For the text-containing cell, return its midpoint in (x, y) coordinate format. 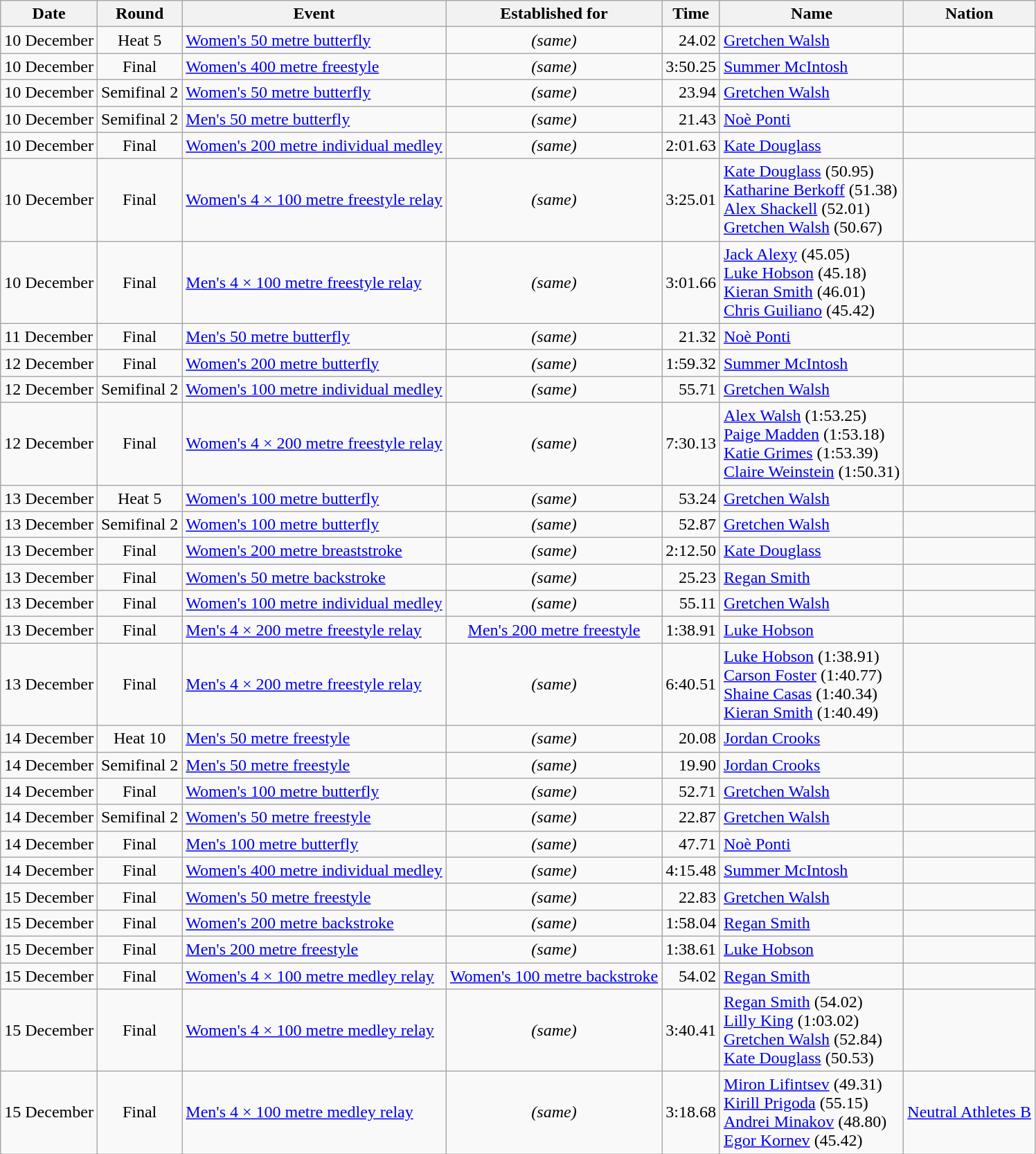
1:59.32 (691, 363)
11 December (49, 336)
54.02 (691, 975)
Women's 4 × 100 metre freestyle relay (314, 199)
Women's 200 metre backstroke (314, 923)
20.08 (691, 739)
Time (691, 14)
Women's 400 metre individual medley (314, 870)
Established for (554, 14)
Kate Douglass (50.95) Katharine Berkoff (51.38) Alex Shackell (52.01) Gretchen Walsh (50.67) (812, 199)
55.71 (691, 389)
Women's 50 metre backstroke (314, 577)
Men's 4 × 100 metre medley relay (314, 1113)
3:25.01 (691, 199)
3:50.25 (691, 66)
Regan Smith (54.02) Lilly King (1:03.02) Gretchen Walsh (52.84) Kate Douglass (50.53) (812, 1030)
Luke Hobson (1:38.91) Carson Foster (1:40.77) Shaine Casas (1:40.34) Kieran Smith (1:40.49) (812, 684)
Jack Alexy (45.05) Luke Hobson (45.18) Kieran Smith (46.01) Chris Guiliano (45.42) (812, 282)
Men's 4 × 100 metre freestyle relay (314, 282)
55.11 (691, 604)
Women's 200 metre butterfly (314, 363)
23.94 (691, 93)
Miron Lifintsev (49.31)Kirill Prigoda (55.15)Andrei Minakov (48.80)Egor Kornev (45.42) (812, 1113)
3:18.68 (691, 1113)
Alex Walsh (1:53.25) Paige Madden (1:53.18) Katie Grimes (1:53.39) Claire Weinstein (1:50.31) (812, 443)
2:12.50 (691, 551)
53.24 (691, 498)
21.32 (691, 336)
Event (314, 14)
Women's 200 metre individual medley (314, 145)
Women's 100 metre backstroke (554, 975)
Name (812, 14)
24.02 (691, 40)
22.87 (691, 818)
Round (139, 14)
7:30.13 (691, 443)
2:01.63 (691, 145)
3:01.66 (691, 282)
Women's 200 metre breaststroke (314, 551)
19.90 (691, 765)
25.23 (691, 577)
1:58.04 (691, 923)
Women's 4 × 200 metre freestyle relay (314, 443)
Men's 100 metre butterfly (314, 844)
Women's 400 metre freestyle (314, 66)
6:40.51 (691, 684)
Date (49, 14)
3:40.41 (691, 1030)
21.43 (691, 119)
22.83 (691, 896)
47.71 (691, 844)
4:15.48 (691, 870)
52.71 (691, 791)
Neutral Athletes B (970, 1113)
1:38.61 (691, 949)
Nation (970, 14)
Heat 10 (139, 739)
52.87 (691, 525)
1:38.91 (691, 630)
